Find where the given text appears and provide that cell's center as [X, Y] coordinate. 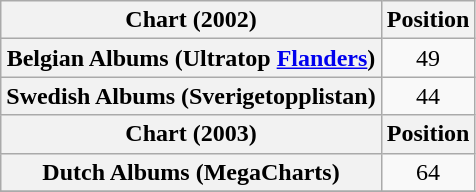
Dutch Albums (MegaCharts) [191, 172]
49 [428, 58]
44 [428, 96]
64 [428, 172]
Swedish Albums (Sverigetopplistan) [191, 96]
Belgian Albums (Ultratop Flanders) [191, 58]
Chart (2002) [191, 20]
Chart (2003) [191, 134]
